Locate the cell with the specified text and output its [x, y] center coordinate. 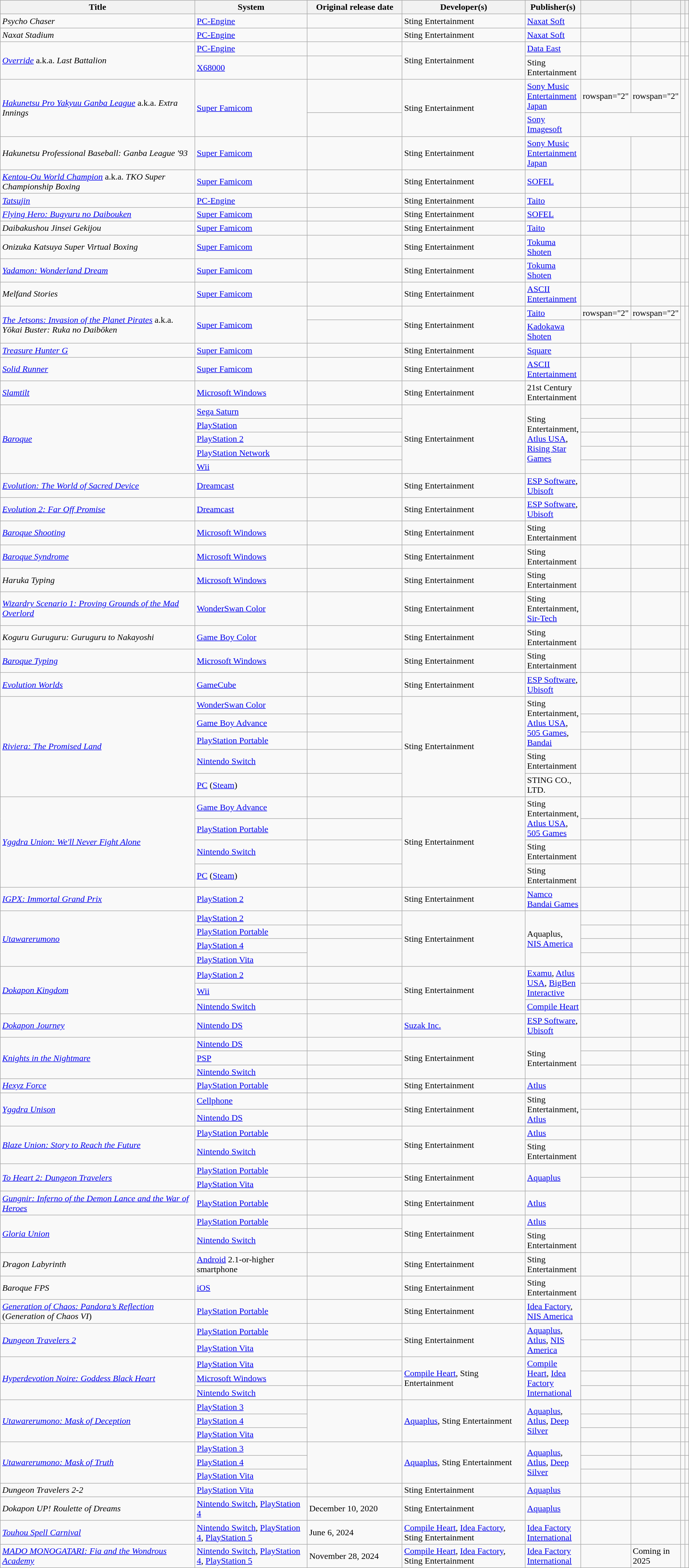
Solid Runner [97, 369]
Nintendo Switch, PlayStation 4 [251, 1508]
Dungeon Travelers 2-2 [97, 1490]
Yggdra Union: We'll Never Fight Alone [97, 842]
Square [553, 350]
Sting Entertainment, Atlus USA, 505 Games [553, 819]
Sting Entertainment, Atlus USA, Rising Star Games [553, 439]
System [251, 7]
Flying Hero: Bugyuru no Daibouken [97, 214]
IGPX: Immortal Grand Prix [97, 899]
Dragon Labyrinth [97, 1264]
December 10, 2020 [355, 1508]
Dokapon Kingdom [97, 990]
Tatsujin [97, 200]
Examu, Atlus USA, BigBen Interactive [553, 983]
Evolution: The World of Sacred Device [97, 486]
Coming in 2025 [656, 1556]
21st Century Entertainment [553, 393]
Evolution Worlds [97, 685]
iOS [251, 1288]
Slamtilt [97, 393]
Override a.k.a. Last Battalion [97, 60]
Sega Saturn [251, 411]
Gloria Union [97, 1234]
PSP [251, 1058]
Utawarerumono: Mask of Deception [97, 1421]
PlayStation Network [251, 453]
Dokapon UP! Roulette of Dreams [97, 1508]
Suzak Inc. [464, 1026]
Touhou Spell Carnival [97, 1532]
Dungeon Travelers 2 [97, 1340]
Hyperdevotion Noire: Goddess Black Heart [97, 1378]
Daibakushou Jinsei Gekijou [97, 228]
Cellphone [251, 1101]
Compile Heart, Sting Entertainment [464, 1378]
Gungnir: Inferno of the Demon Lance and the War of Heroes [97, 1203]
Baroque [97, 439]
Sting Entertainment, Sir-Tech [553, 609]
Baroque Typing [97, 661]
STING CO., LTD. [553, 785]
Naxat Stadium [97, 35]
Blaze Union: Story to Reach the Future [97, 1145]
November 28, 2024 [355, 1556]
Aquaplus, NIS America [553, 938]
X68000 [251, 68]
To Heart 2: Dungeon Travelers [97, 1177]
Android 2.1-or-higher smartphone [251, 1264]
Dokapon Journey [97, 1026]
PlayStation [251, 425]
Data East [553, 49]
Baroque Shooting [97, 533]
Utawarerumono [97, 938]
GameCube [251, 685]
Onizuka Katsuya Super Virtual Boxing [97, 246]
Wizardry Scenario 1: Proving Grounds of the Mad Overlord [97, 609]
Riviera: The Promised Land [97, 747]
Sting Entertainment, Atlus [553, 1109]
Evolution 2: Far Off Promise [97, 509]
Title [97, 7]
The Jetsons: Invasion of the Planet Pirates a.k.a. Yōkai Buster: Ruka no Daibōken [97, 325]
Utawarerumono: Mask of Truth [97, 1462]
Kadokawa Shoten [553, 331]
Yadamon: Wonderland Dream [97, 270]
Knights in the Nightmare [97, 1058]
Kentou-Ou World Champion a.k.a. TKO Super Championship Boxing [97, 182]
Psycho Chaser [97, 21]
Baroque FPS [97, 1288]
Koguru Guruguru: Guruguru to Nakayoshi [97, 638]
Developer(s) [464, 7]
Sting Entertainment, Atlus USA, 505 Games, Bandai [553, 723]
June 6, 2024 [355, 1532]
Original release date [355, 7]
Generation of Chaos: Pandora’s Reflection (Generation of Chaos VI) [97, 1311]
Melfand Stories [97, 294]
Idea Factory, NIS America [553, 1311]
MADO MONOGATARI: Fia and the Wondrous Academy [97, 1556]
Treasure Hunter G [97, 350]
Baroque Syndrome [97, 556]
Yggdra Unison [97, 1109]
Haruka Typing [97, 580]
Aquaplus, Atlus, NIS America [553, 1340]
Hakunetsu Professional Baseball: Ganba League '93 [97, 153]
Namco Bandai Games [553, 899]
Compile Heart, Idea Factory International [553, 1378]
Sony Imagesoft [553, 124]
Hakunetsu Pro Yakyuu Ganba League a.k.a. Extra Innings [97, 108]
Hexyz Force [97, 1086]
Game Boy Color [251, 638]
Publisher(s) [553, 7]
Compile Heart [553, 1007]
